For the text-containing cell, return its midpoint in (X, Y) coordinate format. 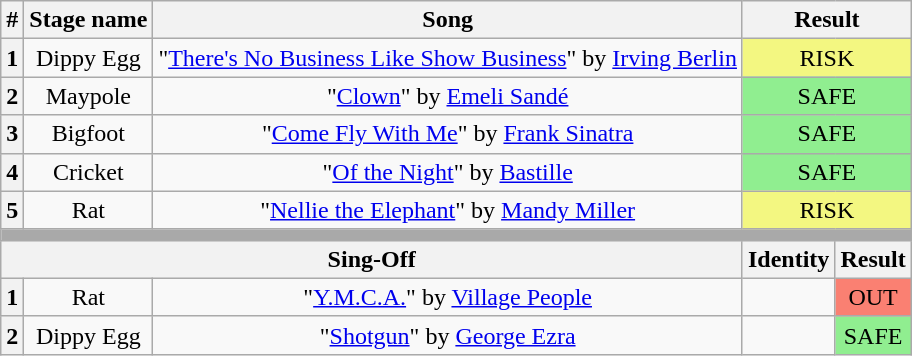
"Come Fly With Me" by Frank Sinatra (448, 134)
Cricket (88, 172)
Stage name (88, 20)
"Shotgun" by George Ezra (448, 335)
Song (448, 20)
Bigfoot (88, 134)
"Nellie the Elephant" by Mandy Miller (448, 210)
"There's No Business Like Show Business" by Irving Berlin (448, 58)
3 (12, 134)
Identity (788, 259)
# (12, 20)
5 (12, 210)
"Of the Night" by Bastille (448, 172)
Maypole (88, 96)
"Y.M.C.A." by Village People (448, 297)
OUT (873, 297)
"Clown" by Emeli Sandé (448, 96)
4 (12, 172)
Sing-Off (372, 259)
